Scan for the cell matching the given text and deliver its (X, Y) coordinate at center. 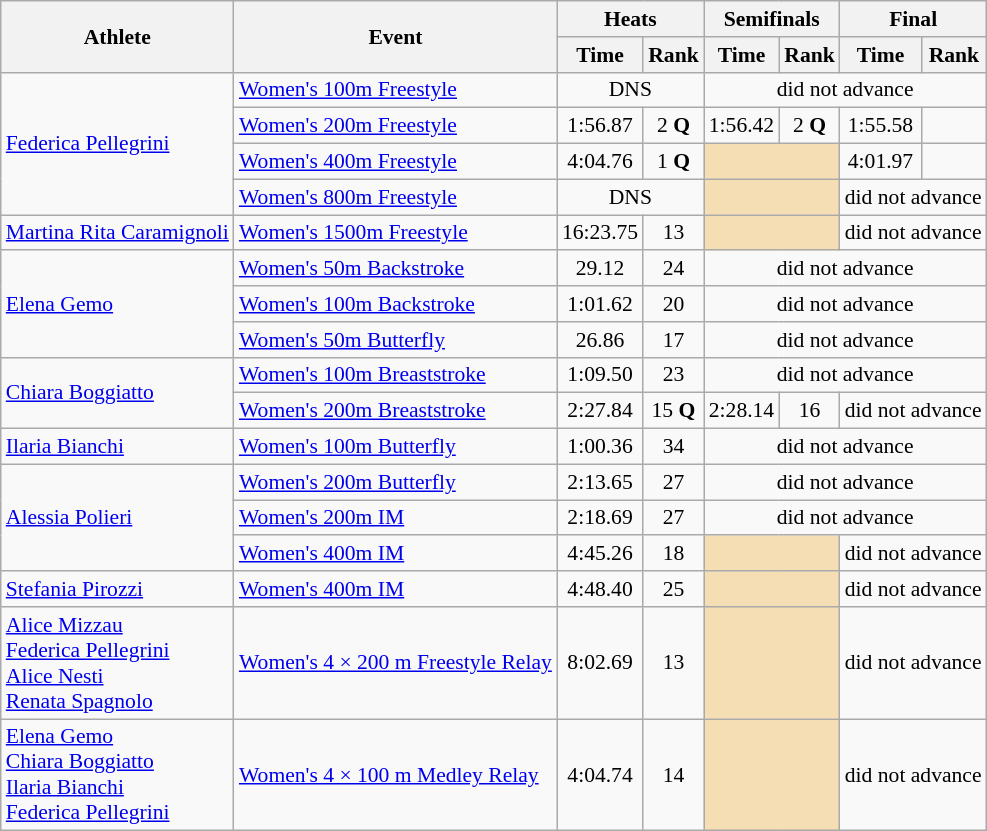
Ilaria Bianchi (118, 447)
Athlete (118, 36)
Women's 400m Freestyle (396, 162)
Women's 800m Freestyle (396, 197)
Women's 200m Butterfly (396, 482)
Federica Pellegrini (118, 143)
24 (674, 269)
1:56.42 (742, 126)
Women's 50m Butterfly (396, 340)
2:13.65 (600, 482)
29.12 (600, 269)
Women's 100m Backstroke (396, 304)
Stefania Pirozzi (118, 589)
Women's 100m Butterfly (396, 447)
Alice MizzauFederica PellegriniAlice NestiRenata Spagnolo (118, 663)
26.86 (600, 340)
1:01.62 (600, 304)
Chiara Boggiatto (118, 392)
23 (674, 375)
Elena Gemo (118, 304)
Heats (630, 19)
20 (674, 304)
1:00.36 (600, 447)
2:18.69 (600, 518)
1:09.50 (600, 375)
1:56.87 (600, 126)
Women's 100m Freestyle (396, 90)
Women's 200m Freestyle (396, 126)
Elena GemoChiara BoggiattoIlaria BianchiFederica Pellegrini (118, 775)
Semifinals (772, 19)
Women's 1500m Freestyle (396, 233)
Women's 50m Backstroke (396, 269)
Women's 200m IM (396, 518)
Alessia Polieri (118, 518)
16 (810, 411)
8:02.69 (600, 663)
4:01.97 (880, 162)
Women's 200m Breaststroke (396, 411)
17 (674, 340)
15 Q (674, 411)
1:55.58 (880, 126)
4:04.76 (600, 162)
2:27.84 (600, 411)
Final (914, 19)
34 (674, 447)
Women's 100m Breaststroke (396, 375)
Event (396, 36)
1 Q (674, 162)
Martina Rita Caramignoli (118, 233)
4:04.74 (600, 775)
4:48.40 (600, 589)
14 (674, 775)
4:45.26 (600, 554)
25 (674, 589)
Women's 4 × 100 m Medley Relay (396, 775)
18 (674, 554)
Women's 4 × 200 m Freestyle Relay (396, 663)
2:28.14 (742, 411)
16:23.75 (600, 233)
